Find where the given text appears and provide that cell's center as (x, y) coordinate. 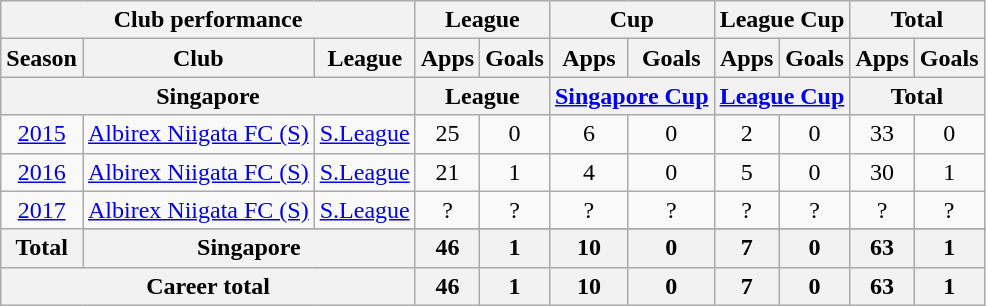
Club performance (208, 20)
25 (447, 134)
21 (447, 172)
2017 (42, 210)
2 (746, 134)
6 (588, 134)
Cup (632, 20)
33 (882, 134)
Career total (208, 286)
2016 (42, 172)
2015 (42, 134)
30 (882, 172)
5 (746, 172)
Club (198, 58)
Season (42, 58)
Singapore Cup (632, 96)
4 (588, 172)
